Detect which cell encompasses the target text, then output its [x, y] center coordinate. 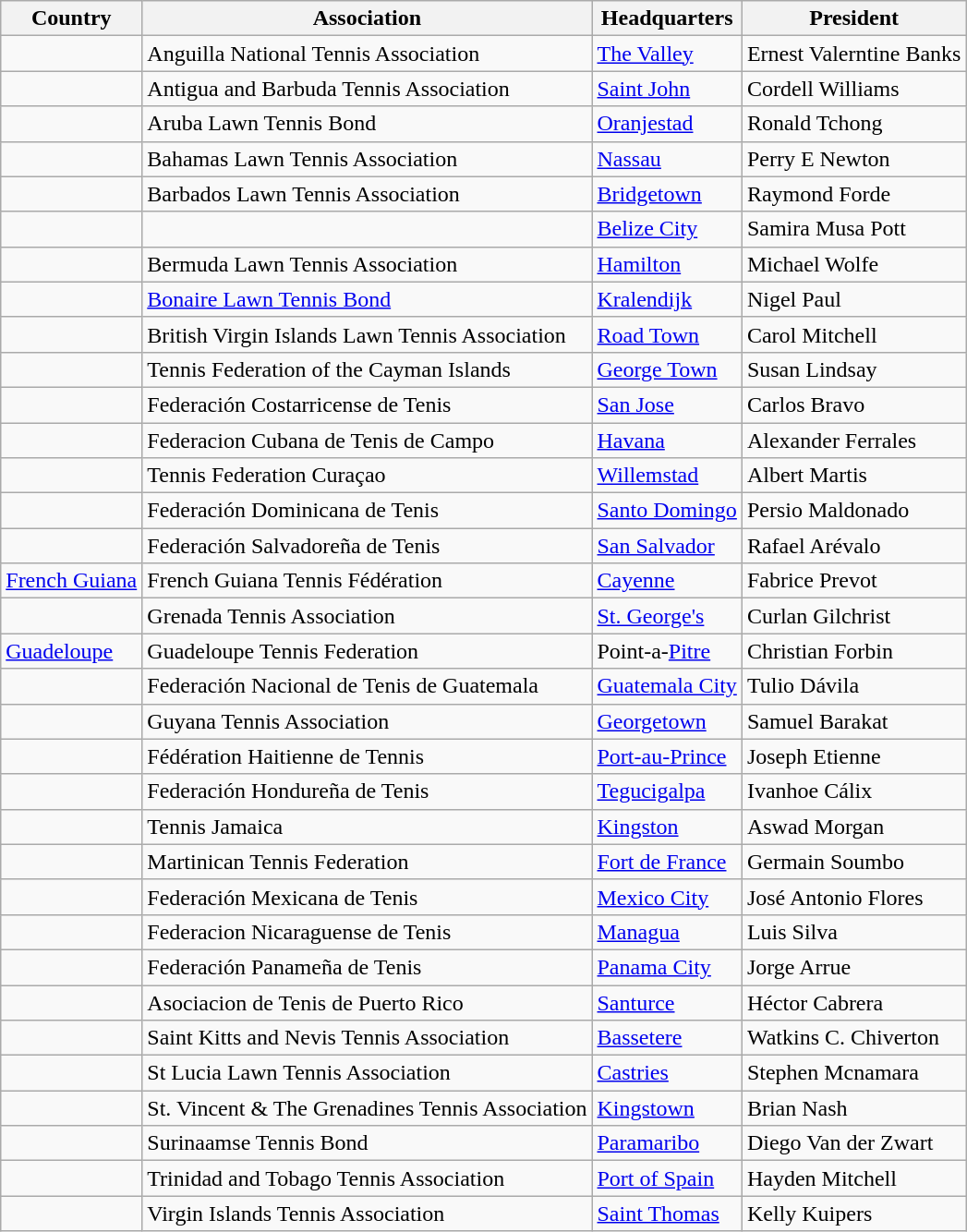
Tennis Federation of the Cayman Islands [368, 369]
San Jose [667, 405]
Bridgetown [667, 194]
Bahamas Lawn Tennis Association [368, 159]
Rafael Arévalo [853, 546]
Guadeloupe Tennis Federation [368, 651]
Nassau [667, 159]
Samira Musa Pott [853, 229]
Paramaribo [667, 1143]
Panama City [667, 967]
Kelly Kuipers [853, 1214]
Asociacion de Tenis de Puerto Rico [368, 1002]
Jorge Arrue [853, 967]
Martinican Tennis Federation [368, 862]
Headquarters [667, 18]
Belize City [667, 229]
St Lucia Lawn Tennis Association [368, 1073]
Road Town [667, 334]
Federación Dominicana de Tenis [368, 511]
San Salvador [667, 546]
Point-a-Pitre [667, 651]
Federación Salvadoreña de Tenis [368, 546]
Barbados Lawn Tennis Association [368, 194]
The Valley [667, 54]
Saint Thomas [667, 1214]
Anguilla National Tennis Association [368, 54]
Joseph Etienne [853, 756]
Federación Nacional de Tenis de Guatemala [368, 686]
Ernest Valerntine Banks [853, 54]
Nigel Paul [853, 299]
Guatemala City [667, 686]
Cayenne [667, 581]
Oranjestad [667, 124]
Santo Domingo [667, 511]
Castries [667, 1073]
Association [368, 18]
Albert Martis [853, 476]
Grenada Tennis Association [368, 616]
Federación Costarricense de Tenis [368, 405]
Saint Kitts and Nevis Tennis Association [368, 1038]
Santurce [667, 1002]
Kingston [667, 827]
José Antonio Flores [853, 897]
Managua [667, 932]
Curlan Gilchrist [853, 616]
Hamilton [667, 264]
Virgin Islands Tennis Association [368, 1214]
Carol Mitchell [853, 334]
Guyana Tennis Association [368, 721]
Port-au-Prince [667, 756]
Cordell Williams [853, 89]
Germain Soumbo [853, 862]
Raymond Forde [853, 194]
George Town [667, 369]
Luis Silva [853, 932]
Surinaamse Tennis Bond [368, 1143]
Alexander Ferrales [853, 441]
Tennis Federation Curaçao [368, 476]
Persio Maldonado [853, 511]
Saint John [667, 89]
French Guiana Tennis Fédération [368, 581]
Bermuda Lawn Tennis Association [368, 264]
British Virgin Islands Lawn Tennis Association [368, 334]
Susan Lindsay [853, 369]
Fabrice Prevot [853, 581]
Ivanhoe Cálix [853, 791]
French Guiana [72, 581]
St. Vincent & The Grenadines Tennis Association [368, 1108]
Mexico City [667, 897]
Guadeloupe [72, 651]
Tennis Jamaica [368, 827]
Michael Wolfe [853, 264]
Aruba Lawn Tennis Bond [368, 124]
Tulio Dávila [853, 686]
Aswad Morgan [853, 827]
Hayden Mitchell [853, 1178]
Kingstown [667, 1108]
Diego Van der Zwart [853, 1143]
Federacion Cubana de Tenis de Campo [368, 441]
Federación Hondureña de Tenis [368, 791]
Fort de France [667, 862]
Tegucigalpa [667, 791]
Bassetere [667, 1038]
St. George's [667, 616]
Ronald Tchong [853, 124]
Fédération Haitienne de Tennis [368, 756]
Héctor Cabrera [853, 1002]
Willemstad [667, 476]
Trinidad and Tobago Tennis Association [368, 1178]
Federación Panameña de Tenis [368, 967]
Antigua and Barbuda Tennis Association [368, 89]
Bonaire Lawn Tennis Bond [368, 299]
Christian Forbin [853, 651]
Carlos Bravo [853, 405]
President [853, 18]
Brian Nash [853, 1108]
Stephen Mcnamara [853, 1073]
Georgetown [667, 721]
Federación Mexicana de Tenis [368, 897]
Kralendijk [667, 299]
Samuel Barakat [853, 721]
Havana [667, 441]
Perry E Newton [853, 159]
Country [72, 18]
Port of Spain [667, 1178]
Federacion Nicaraguense de Tenis [368, 932]
Watkins C. Chiverton [853, 1038]
